Capture the cell that displays the provided text and extract its (x, y) central coordinate. 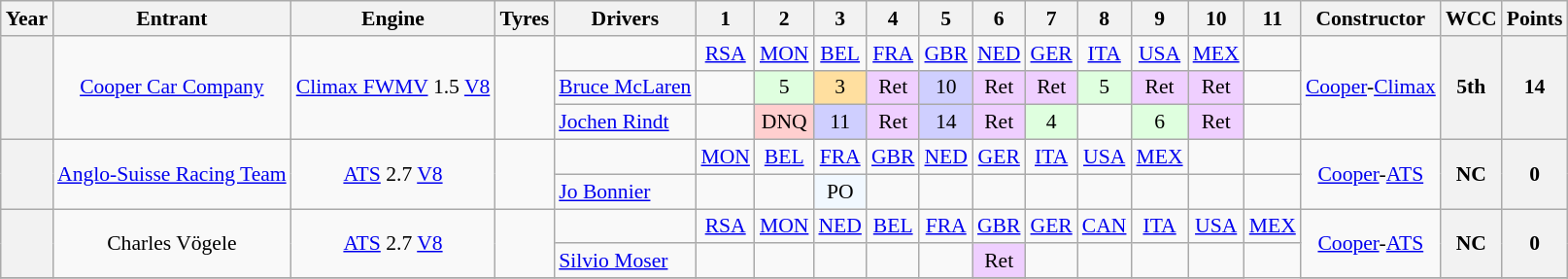
Year (27, 18)
8 (1105, 18)
PO (839, 192)
Jochen Rindt (625, 122)
1 (725, 18)
Tyres (525, 18)
5th (1471, 87)
Cooper Car Company (172, 87)
7 (1051, 18)
Charles Vögele (172, 243)
Entrant (172, 18)
CAN (1105, 227)
Climax FWMV 1.5 V8 (393, 87)
Anglo-Suisse Racing Team (172, 175)
Constructor (1371, 18)
Cooper-Climax (1371, 87)
9 (1160, 18)
Bruce McLaren (625, 87)
DNQ (785, 122)
Drivers (625, 18)
Points (1535, 18)
Engine (393, 18)
WCC (1471, 18)
2 (785, 18)
Jo Bonnier (625, 192)
Silvio Moser (625, 262)
